Find where the given text appears and provide that cell's center as [x, y] coordinate. 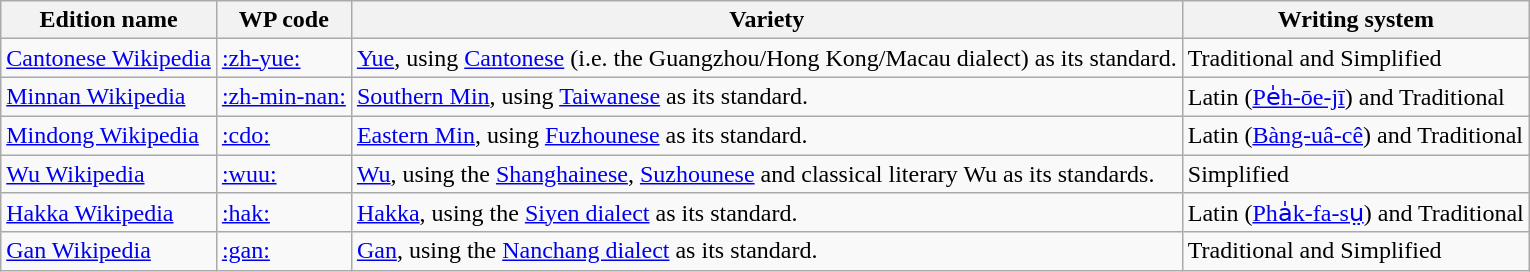
Gan, using the Nanchang dialect as its standard. [766, 251]
Simplified [1356, 173]
Latin (Pe̍h-ōe-jī) and Traditional [1356, 97]
:zh-yue: [284, 58]
Gan Wikipedia [109, 251]
Mindong Wikipedia [109, 135]
Edition name [109, 20]
Latin (Pha̍k-fa-sṳ) and Traditional [1356, 213]
:wuu: [284, 173]
Minnan Wikipedia [109, 97]
Hakka, using the Siyen dialect as its standard. [766, 213]
Latin (Bàng-uâ-cê) and Traditional [1356, 135]
Wu Wikipedia [109, 173]
:gan: [284, 251]
Cantonese Wikipedia [109, 58]
WP code [284, 20]
Southern Min, using Taiwanese as its standard. [766, 97]
Writing system [1356, 20]
Yue, using Cantonese (i.e. the Guangzhou/Hong Kong/Macau dialect) as its standard. [766, 58]
:zh-min-nan: [284, 97]
:cdo: [284, 135]
Wu, using the Shanghainese, Suzhounese and classical literary Wu as its standards. [766, 173]
Hakka Wikipedia [109, 213]
Variety [766, 20]
:hak: [284, 213]
Eastern Min, using Fuzhounese as its standard. [766, 135]
